Search for the cell housing the specified text and yield its (x, y) center coordinate. 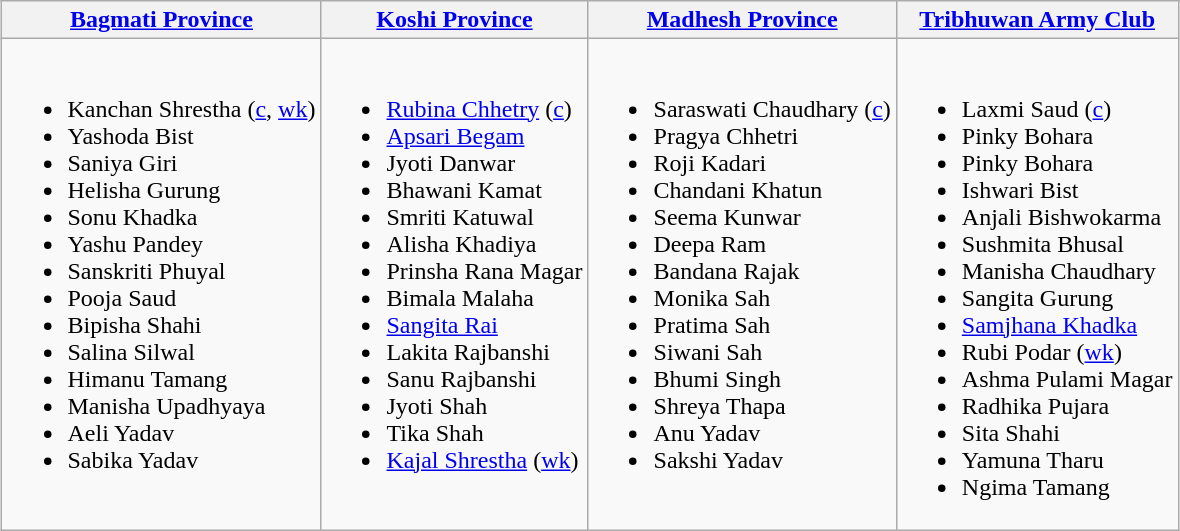
Koshi Province (454, 20)
Tribhuwan Army Club (1037, 20)
Madhesh Province (742, 20)
Bagmati Province (162, 20)
